Detect which cell encompasses the target text, then output its [x, y] center coordinate. 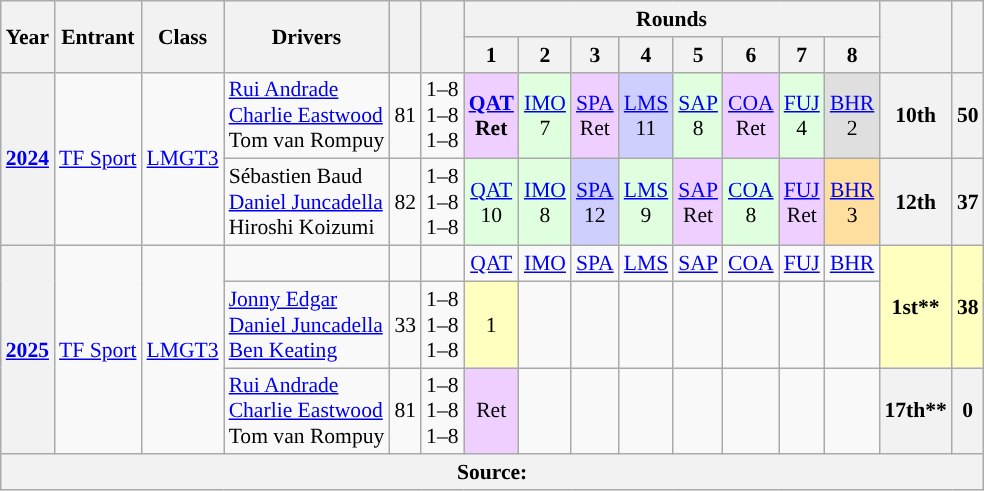
BHR2 [852, 116]
50 [968, 116]
SAP [698, 264]
FUJ [802, 264]
COA [751, 264]
QAT10 [492, 202]
Source: [492, 473]
2 [545, 55]
10th [915, 116]
BHR [852, 264]
2024 [28, 158]
12th [915, 202]
Rounds [672, 19]
8 [852, 55]
SPA12 [595, 202]
Entrant [98, 36]
SPA [595, 264]
SPARet [595, 116]
37 [968, 202]
3 [595, 55]
FUJ4 [802, 116]
Class [183, 36]
FUJRet [802, 202]
BHR3 [852, 202]
17th** [915, 412]
33 [405, 324]
6 [751, 55]
Sébastien Baud Daniel Juncadella Hiroshi Koizumi [307, 202]
SAPRet [698, 202]
7 [802, 55]
Year [28, 36]
LMS11 [646, 116]
1st** [915, 307]
LMS [646, 264]
COARet [751, 116]
Ret [492, 412]
QAT [492, 264]
38 [968, 307]
Jonny Edgar Daniel Juncadella Ben Keating [307, 324]
0 [968, 412]
Drivers [307, 36]
82 [405, 202]
QATRet [492, 116]
5 [698, 55]
IMO7 [545, 116]
4 [646, 55]
LMS9 [646, 202]
IMO [545, 264]
IMO8 [545, 202]
COA8 [751, 202]
2025 [28, 350]
SAP8 [698, 116]
